Determine the [x, y] coordinate at the center of the cell enclosing the given text.  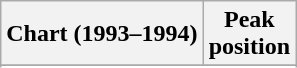
Chart (1993–1994) [102, 34]
Peakposition [249, 34]
